Capture the cell that displays the provided text and extract its [x, y] central coordinate. 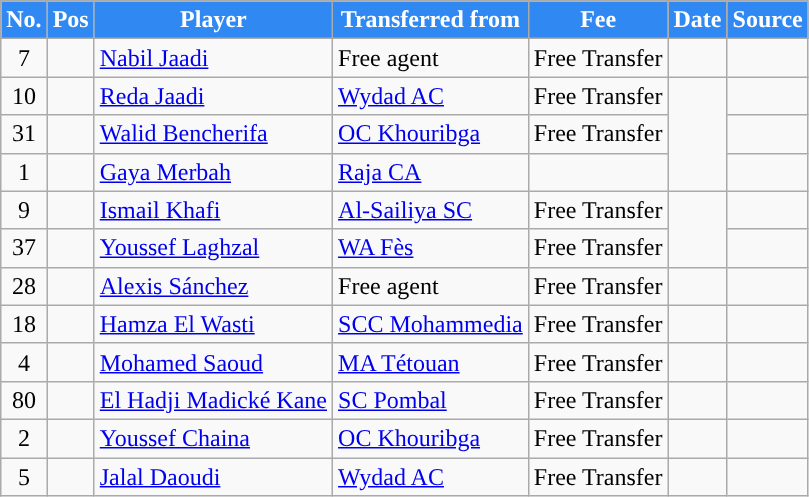
Hamza El Wasti [213, 324]
Alexis Sánchez [213, 286]
SC Pombal [431, 400]
Nabil Jaadi [213, 58]
Pos [70, 20]
31 [24, 134]
37 [24, 248]
Mohamed Saoud [213, 362]
10 [24, 96]
SCC Mohammedia [431, 324]
Youssef Laghzal [213, 248]
28 [24, 286]
MA Tétouan [431, 362]
1 [24, 172]
4 [24, 362]
Date [698, 20]
Gaya Merbah [213, 172]
5 [24, 477]
80 [24, 400]
Walid Bencherifa [213, 134]
Player [213, 20]
18 [24, 324]
2 [24, 438]
No. [24, 20]
Raja CA [431, 172]
9 [24, 210]
Reda Jaadi [213, 96]
Youssef Chaina [213, 438]
Fee [598, 20]
Transferred from [431, 20]
WA Fès [431, 248]
Al-Sailiya SC [431, 210]
El Hadji Madické Kane [213, 400]
Jalal Daoudi [213, 477]
7 [24, 58]
Ismail Khafi [213, 210]
Source [768, 20]
